Return the [x, y] coordinate for the center point of the cell that contains the specified text.  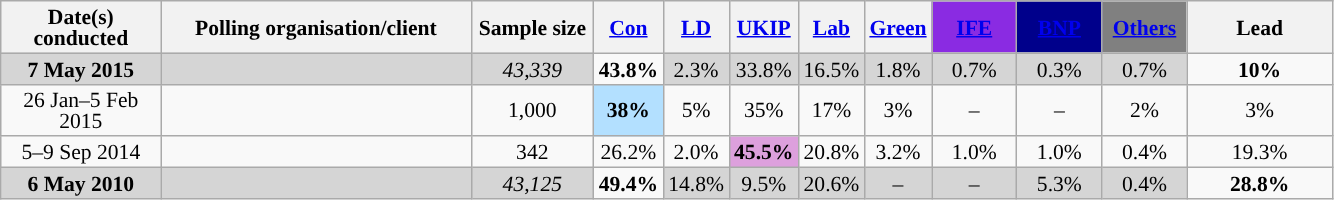
43,125 [532, 184]
38% [628, 110]
43.8% [628, 68]
7 May 2015 [81, 68]
33.8% [764, 68]
5–9 Sep 2014 [81, 152]
IFE [974, 27]
17% [831, 110]
Sample size [532, 27]
20.8% [831, 152]
Polling organisation/client [316, 27]
28.8% [1260, 184]
2.3% [696, 68]
35% [764, 110]
5% [696, 110]
Lab [831, 27]
20.6% [831, 184]
LD [696, 27]
342 [532, 152]
16.5% [831, 68]
5.3% [1060, 184]
2% [1144, 110]
10% [1260, 68]
6 May 2010 [81, 184]
43,339 [532, 68]
1.8% [898, 68]
9.5% [764, 184]
BNP [1060, 27]
Lead [1260, 27]
3.2% [898, 152]
0.3% [1060, 68]
Green [898, 27]
Others [1144, 27]
1,000 [532, 110]
26 Jan–5 Feb 2015 [81, 110]
Con [628, 27]
Date(s)conducted [81, 27]
19.3% [1260, 152]
14.8% [696, 184]
UKIP [764, 27]
26.2% [628, 152]
49.4% [628, 184]
45.5% [764, 152]
2.0% [696, 152]
